Output the [X, Y] coordinate of the center of the cell containing the given text.  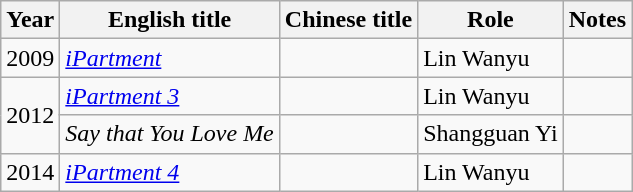
2012 [30, 115]
Role [491, 20]
Shangguan Yi [491, 134]
Notes [597, 20]
2009 [30, 58]
iPartment 3 [170, 96]
English title [170, 20]
Year [30, 20]
2014 [30, 172]
Say that You Love Me [170, 134]
iPartment [170, 58]
iPartment 4 [170, 172]
Chinese title [348, 20]
